Identify which cell holds the provided text, then report its [X, Y] central coordinate. 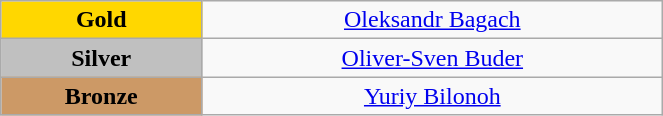
Silver [102, 58]
Oleksandr Bagach [432, 20]
Gold [102, 20]
Oliver-Sven Buder [432, 58]
Bronze [102, 96]
Yuriy Bilonoh [432, 96]
